Output the (x, y) coordinate of the center of the cell containing the given text.  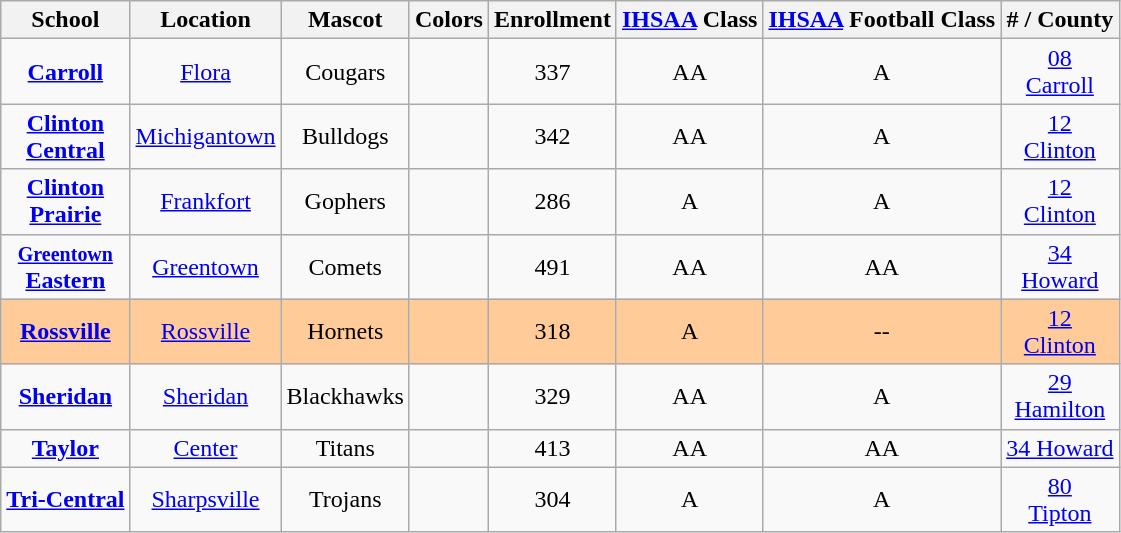
12 Clinton (1060, 332)
Mascot (345, 20)
491 (552, 266)
342 (552, 136)
IHSAA Class (689, 20)
Taylor (66, 448)
Sharpsville (206, 500)
Tri-Central (66, 500)
413 (552, 448)
Bulldogs (345, 136)
304 (552, 500)
Titans (345, 448)
Center (206, 448)
337 (552, 72)
Location (206, 20)
Michigantown (206, 136)
Carroll (66, 72)
Gophers (345, 202)
29Hamilton (1060, 396)
Clinton Prairie (66, 202)
34Howard (1060, 266)
80Tipton (1060, 500)
286 (552, 202)
329 (552, 396)
Trojans (345, 500)
IHSAA Football Class (882, 20)
School (66, 20)
Enrollment (552, 20)
08Carroll (1060, 72)
Clinton Central (66, 136)
Flora (206, 72)
GreentownEastern (66, 266)
Colors (448, 20)
34 Howard (1060, 448)
Frankfort (206, 202)
Cougars (345, 72)
Comets (345, 266)
# / County (1060, 20)
-- (882, 332)
Blackhawks (345, 396)
318 (552, 332)
Greentown (206, 266)
Hornets (345, 332)
